Capture the cell that displays the provided text and extract its (X, Y) central coordinate. 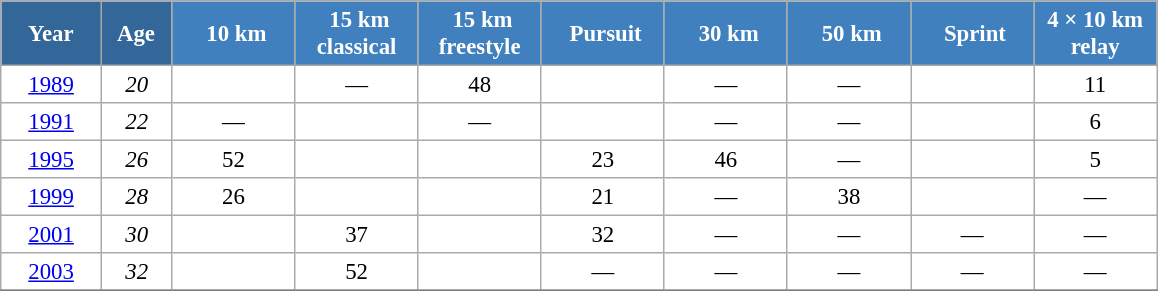
2001 (52, 235)
Sprint (972, 34)
46 (726, 160)
1995 (52, 160)
Pursuit (602, 34)
6 (1096, 122)
Year (52, 34)
52 (234, 160)
20 (136, 85)
1999 (52, 197)
Age (136, 34)
32 (602, 235)
15 km classical (356, 34)
50 km (848, 34)
38 (848, 197)
48 (480, 85)
11 (1096, 85)
23 (602, 160)
10 km (234, 34)
37 (356, 235)
1991 (52, 122)
15 km freestyle (480, 34)
1989 (52, 85)
22 (136, 122)
21 (602, 197)
28 (136, 197)
30 (136, 235)
5 (1096, 160)
4 × 10 km relay (1096, 34)
30 km (726, 34)
